Find where the given text appears and provide that cell's center as (X, Y) coordinate. 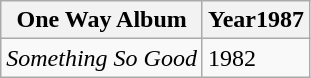
1982 (256, 58)
One Way Album (102, 20)
Something So Good (102, 58)
Year1987 (256, 20)
